Output the (X, Y) coordinate of the center of the cell containing the given text.  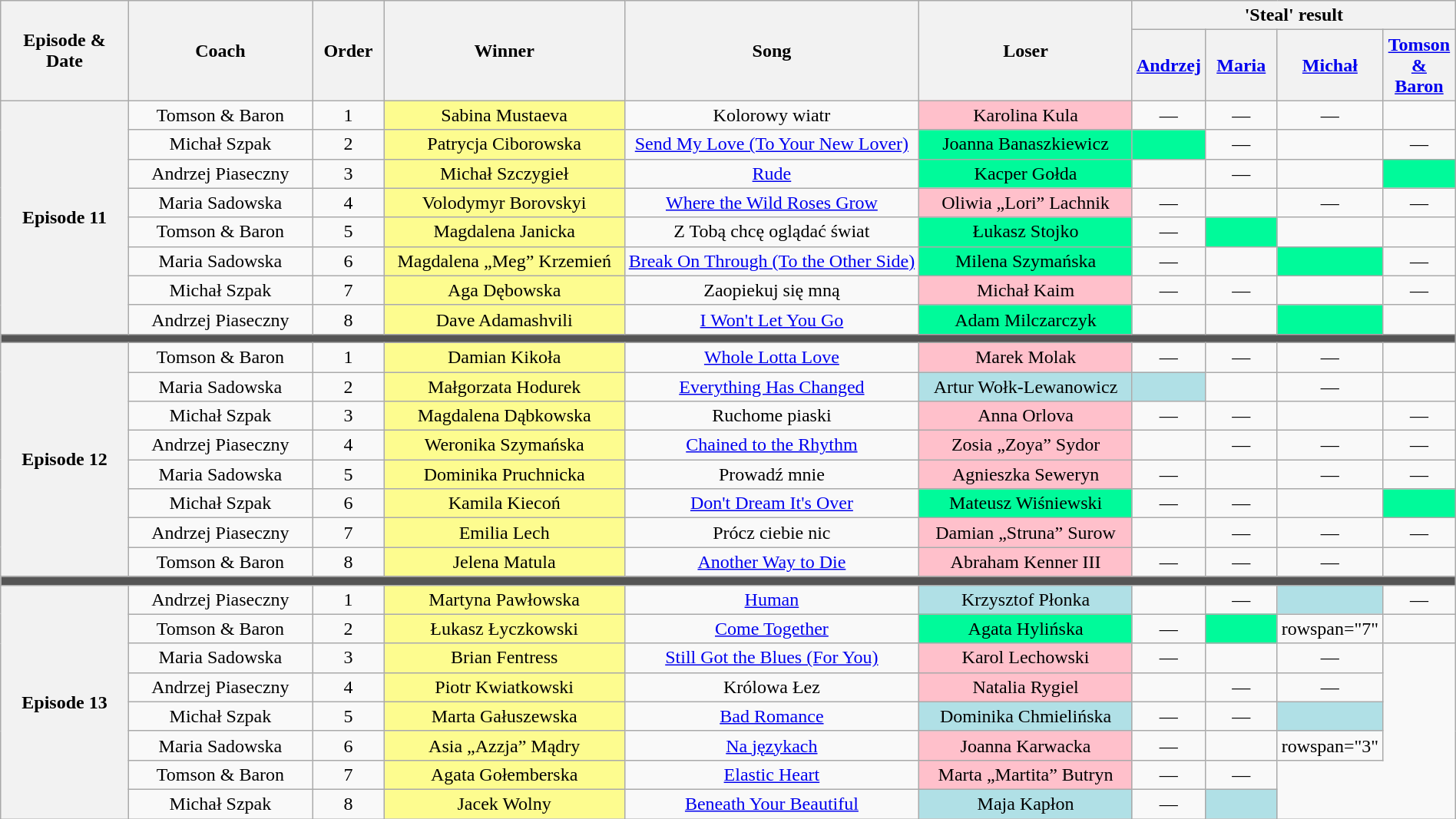
Królowa Łez (772, 687)
Loser (1026, 51)
Damian „Struna” Surow (1026, 533)
Winner (504, 51)
Małgorzata Hodurek (504, 386)
Kamila Kiecoń (504, 504)
Natalia Rygiel (1026, 687)
Maria (1241, 65)
Bad Romance (772, 716)
Prowadź mnie (772, 474)
Milena Szymańska (1026, 261)
Episode 13 (65, 702)
Aga Dębowska (504, 290)
Magdalena Dąbkowska (504, 416)
Karolina Kula (1026, 115)
Marek Molak (1026, 357)
Episode 12 (65, 459)
Patrycja Ciborowska (504, 144)
Jelena Matula (504, 562)
Magdalena Janicka (504, 232)
Asia „Azzja” Mądry (504, 745)
Marta „Martita” Butryn (1026, 774)
Michał Szczygieł (504, 173)
Anna Orlova (1026, 416)
Send My Love (To Your New Lover) (772, 144)
Abraham Kenner III (1026, 562)
Artur Wołk-Lewanowicz (1026, 386)
rowspan="7" (1330, 629)
Song (772, 51)
Another Way to Die (772, 562)
Agata Hylińska (1026, 629)
Emilia Lech (504, 533)
Dominika Chmielińska (1026, 716)
Mateusz Wiśniewski (1026, 504)
Agata Gołemberska (504, 774)
Where the Wild Roses Grow (772, 203)
Still Got the Blues (For You) (772, 658)
rowspan="3" (1330, 745)
Magdalena „Meg” Krzemień (504, 261)
Episode 11 (65, 217)
Michał (1330, 65)
Karol Lechowski (1026, 658)
Martyna Pawłowska (504, 599)
Chained to the Rhythm (772, 445)
Beneath Your Beautiful (772, 804)
Episode & Date (65, 51)
Sabina Mustaeva (504, 115)
Come Together (772, 629)
Agnieszka Seweryn (1026, 474)
Zosia „Zoya” Sydor (1026, 445)
Joanna Banaszkiewicz (1026, 144)
Kacper Gołda (1026, 173)
Maja Kapłon (1026, 804)
Michał Kaim (1026, 290)
Weronika Szymańska (504, 445)
Marta Gałuszewska (504, 716)
Break On Through (To the Other Side) (772, 261)
Andrzej (1169, 65)
Rude (772, 173)
Whole Lotta Love (772, 357)
Dave Adamashvili (504, 319)
Volodymyr Borovskyi (504, 203)
Joanna Karwacka (1026, 745)
Order (349, 51)
Everything Has Changed (772, 386)
Elastic Heart (772, 774)
Oliwia „Lori” Lachnik (1026, 203)
Z Tobą chcę oglądać świat (772, 232)
'Steal' result (1293, 15)
Jacek Wolny (504, 804)
Brian Fentress (504, 658)
Dominika Pruchnicka (504, 474)
Don't Dream It's Over (772, 504)
Kolorowy wiatr (772, 115)
Łukasz Łyczkowski (504, 629)
Ruchome piaski (772, 416)
I Won't Let You Go (772, 319)
Human (772, 599)
Adam Milczarczyk (1026, 319)
Coach (220, 51)
Prócz ciebie nic (772, 533)
Łukasz Stojko (1026, 232)
Piotr Kwiatkowski (504, 687)
Na językach (772, 745)
Damian Kikoła (504, 357)
Krzysztof Płonka (1026, 599)
Zaopiekuj się mną (772, 290)
